Return the [X, Y] coordinate for the center point of the cell that contains the specified text.  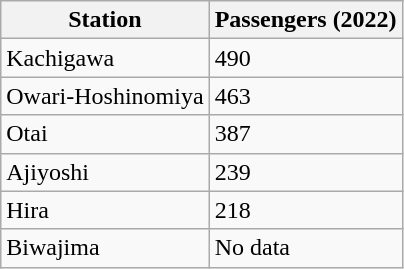
Biwajima [105, 248]
239 [306, 172]
Ajiyoshi [105, 172]
Hira [105, 210]
490 [306, 58]
218 [306, 210]
Owari-Hoshinomiya [105, 96]
387 [306, 134]
Passengers (2022) [306, 20]
Station [105, 20]
Otai [105, 134]
Kachigawa [105, 58]
No data [306, 248]
463 [306, 96]
